Find where the given text appears and provide that cell's center as (X, Y) coordinate. 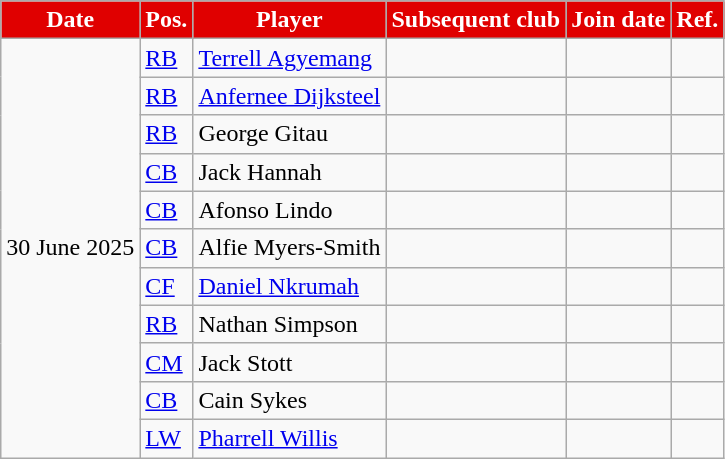
Subsequent club (476, 20)
CM (166, 362)
LW (166, 438)
Anfernee Dijksteel (290, 96)
Player (290, 20)
Pharrell Willis (290, 438)
Nathan Simpson (290, 324)
CF (166, 286)
Cain Sykes (290, 400)
Alfie Myers-Smith (290, 248)
Afonso Lindo (290, 210)
Jack Hannah (290, 172)
Join date (618, 20)
Ref. (698, 20)
Jack Stott (290, 362)
30 June 2025 (70, 248)
Date (70, 20)
Terrell Agyemang (290, 58)
Pos. (166, 20)
George Gitau (290, 134)
Daniel Nkrumah (290, 286)
